Locate the cell with the specified text and output its (x, y) center coordinate. 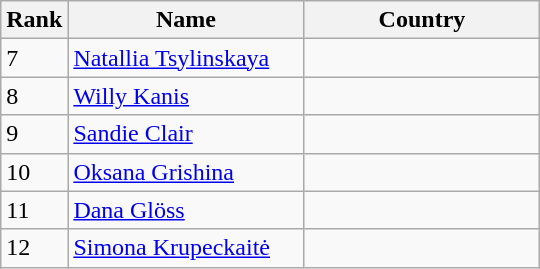
Natallia Tsylinskaya (186, 58)
7 (34, 58)
Rank (34, 20)
12 (34, 248)
Simona Krupeckaitė (186, 248)
Dana Glöss (186, 210)
10 (34, 172)
8 (34, 96)
Oksana Grishina (186, 172)
Willy Kanis (186, 96)
Country (422, 20)
11 (34, 210)
Name (186, 20)
Sandie Clair (186, 134)
9 (34, 134)
